Return the (X, Y) coordinate for the center point of the cell that contains the specified text.  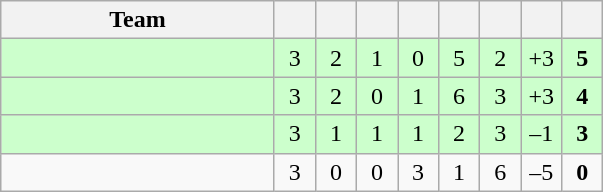
Team (138, 20)
–5 (542, 172)
4 (582, 96)
–1 (542, 134)
